For the text-containing cell, return its midpoint in (X, Y) coordinate format. 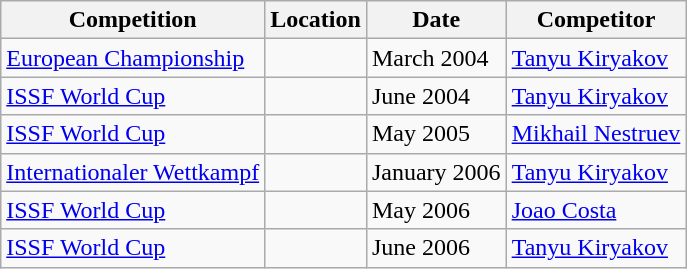
June 2004 (436, 96)
Competitor (596, 20)
May 2006 (436, 210)
May 2005 (436, 134)
Competition (133, 20)
January 2006 (436, 172)
Joao Costa (596, 210)
March 2004 (436, 58)
European Championship (133, 58)
June 2006 (436, 248)
Internationaler Wettkampf (133, 172)
Date (436, 20)
Mikhail Nestruev (596, 134)
Location (316, 20)
